Capture the cell that displays the provided text and extract its [x, y] central coordinate. 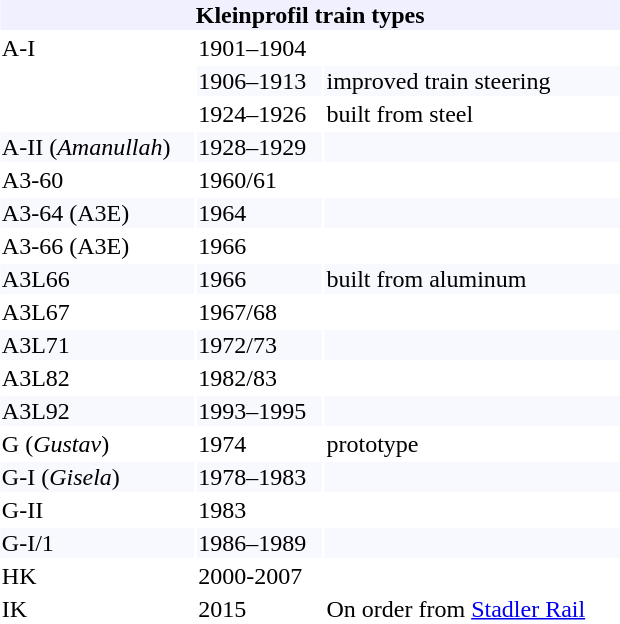
1986–1989 [260, 543]
A3-60 [97, 180]
2000-2007 [260, 576]
1928–1929 [260, 147]
1982/83 [260, 378]
A-II (Amanullah) [97, 147]
1972/73 [260, 345]
1974 [260, 444]
A-I [97, 81]
1967/68 [260, 312]
G-I/1 [97, 543]
1906–1913 [260, 81]
A3-66 (A3E) [97, 246]
Kleinprofil train types [310, 15]
IK [97, 609]
built from aluminum [472, 279]
A3L92 [97, 411]
On order from Stadler Rail [472, 609]
A3-64 (A3E) [97, 213]
A3L67 [97, 312]
1993–1995 [260, 411]
1960/61 [260, 180]
1901–1904 [260, 48]
G-I (Gisela) [97, 477]
1978–1983 [260, 477]
1983 [260, 510]
improved train steering [472, 81]
1964 [260, 213]
A3L66 [97, 279]
A3L71 [97, 345]
prototype [472, 444]
A3L82 [97, 378]
HK [97, 576]
G (Gustav) [97, 444]
1924–1926 [260, 114]
2015 [260, 609]
built from steel [472, 114]
G-II [97, 510]
